Search for the cell housing the specified text and yield its [X, Y] center coordinate. 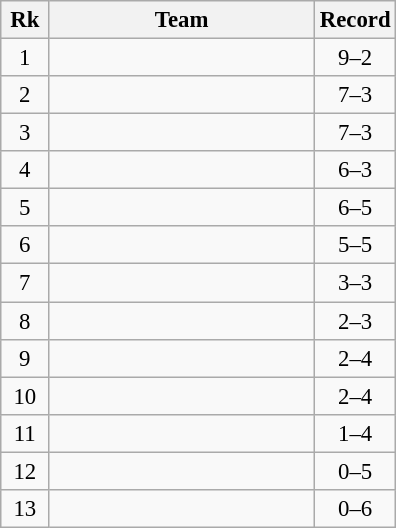
10 [25, 396]
Record [354, 20]
7 [25, 283]
1 [25, 58]
9 [25, 358]
11 [25, 433]
6–3 [354, 170]
Rk [25, 20]
6–5 [354, 208]
13 [25, 509]
0–6 [354, 509]
5–5 [354, 245]
9–2 [354, 58]
4 [25, 170]
2–3 [354, 321]
8 [25, 321]
12 [25, 471]
3–3 [354, 283]
5 [25, 208]
0–5 [354, 471]
6 [25, 245]
2 [25, 95]
3 [25, 133]
1–4 [354, 433]
Team [182, 20]
